Locate the cell with the specified text and output its (X, Y) center coordinate. 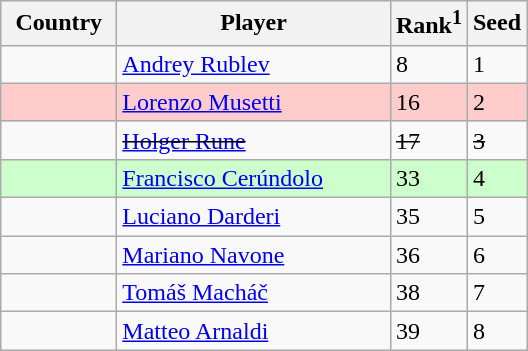
35 (428, 217)
Seed (496, 24)
2 (496, 102)
Andrey Rublev (254, 64)
38 (428, 293)
Holger Rune (254, 140)
33 (428, 178)
39 (428, 331)
Player (254, 24)
17 (428, 140)
Matteo Arnaldi (254, 331)
4 (496, 178)
36 (428, 255)
Francisco Cerúndolo (254, 178)
Mariano Navone (254, 255)
3 (496, 140)
1 (496, 64)
6 (496, 255)
7 (496, 293)
Country (59, 24)
5 (496, 217)
Luciano Darderi (254, 217)
Rank1 (428, 24)
Lorenzo Musetti (254, 102)
Tomáš Macháč (254, 293)
16 (428, 102)
